Identify which cell holds the provided text, then report its [x, y] central coordinate. 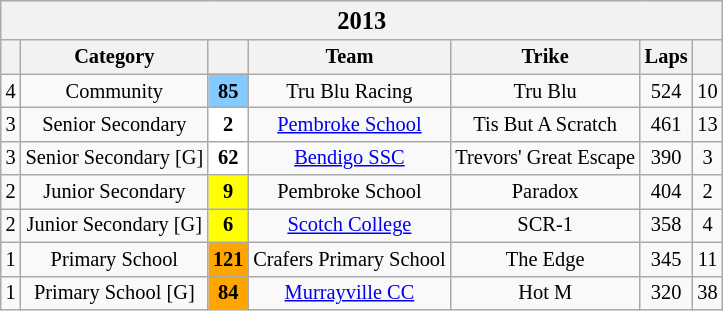
Scotch College [349, 225]
Tis But A Scratch [546, 124]
Junior Secondary [G] [114, 225]
Primary School [114, 259]
Category [114, 57]
11 [708, 259]
121 [228, 259]
Tru Blu [546, 91]
The Edge [546, 259]
Laps [666, 57]
Trike [546, 57]
84 [228, 293]
390 [666, 158]
6 [228, 225]
Bendigo SSC [349, 158]
345 [666, 259]
320 [666, 293]
461 [666, 124]
Crafers Primary School [349, 259]
Trevors' Great Escape [546, 158]
10 [708, 91]
Tru Blu Racing [349, 91]
524 [666, 91]
38 [708, 293]
Paradox [546, 192]
Team [349, 57]
62 [228, 158]
9 [228, 192]
358 [666, 225]
Senior Secondary [114, 124]
Senior Secondary [G] [114, 158]
85 [228, 91]
13 [708, 124]
SCR-1 [546, 225]
Community [114, 91]
404 [666, 192]
Hot M [546, 293]
Murrayville CC [349, 293]
Junior Secondary [114, 192]
2013 [362, 20]
Primary School [G] [114, 293]
